Scan for the cell matching the given text and deliver its (x, y) coordinate at center. 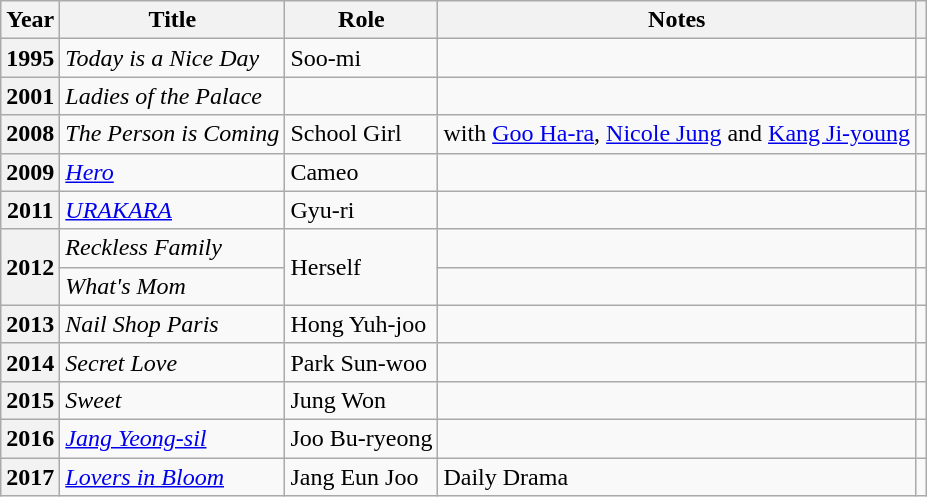
2012 (30, 267)
2001 (30, 96)
Hero (172, 172)
Cameo (362, 172)
2011 (30, 210)
School Girl (362, 134)
The Person is Coming (172, 134)
2013 (30, 324)
Jung Won (362, 400)
Year (30, 20)
Hong Yuh-joo (362, 324)
2008 (30, 134)
Reckless Family (172, 248)
Sweet (172, 400)
URAKARA (172, 210)
Notes (677, 20)
Jang Eun Joo (362, 477)
Joo Bu-ryeong (362, 438)
Lovers in Bloom (172, 477)
Park Sun-woo (362, 362)
2014 (30, 362)
Role (362, 20)
Ladies of the Palace (172, 96)
Nail Shop Paris (172, 324)
Jang Yeong-sil (172, 438)
with Goo Ha-ra, Nicole Jung and Kang Ji-young (677, 134)
2016 (30, 438)
1995 (30, 58)
Title (172, 20)
Daily Drama (677, 477)
Soo-mi (362, 58)
2017 (30, 477)
2009 (30, 172)
Herself (362, 267)
Secret Love (172, 362)
2015 (30, 400)
Today is a Nice Day (172, 58)
Gyu-ri (362, 210)
What's Mom (172, 286)
